Locate the cell with the specified text and output its [X, Y] center coordinate. 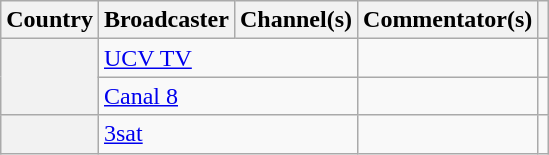
Country [50, 20]
Broadcaster [166, 20]
Commentator(s) [448, 20]
3sat [228, 134]
Channel(s) [296, 20]
Canal 8 [228, 96]
UCV TV [228, 58]
